Extract the (x, y) coordinate from the center of the cell holding the provided text.  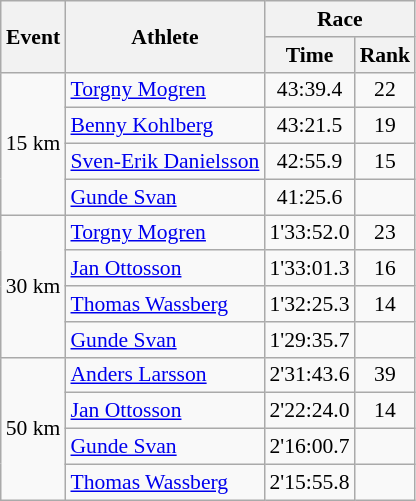
Rank (386, 55)
2'16:00.7 (309, 447)
22 (386, 90)
15 (386, 162)
2'31:43.6 (309, 375)
15 km (34, 143)
Event (34, 36)
Race (340, 19)
1'29:35.7 (309, 340)
16 (386, 269)
1'33:52.0 (309, 233)
Athlete (164, 36)
Anders Larsson (164, 375)
41:25.6 (309, 197)
43:21.5 (309, 126)
1'33:01.3 (309, 269)
Benny Kohlberg (164, 126)
2'15:55.8 (309, 482)
43:39.4 (309, 90)
2'22:24.0 (309, 411)
Time (309, 55)
42:55.9 (309, 162)
19 (386, 126)
50 km (34, 428)
30 km (34, 286)
23 (386, 233)
39 (386, 375)
Sven-Erik Danielsson (164, 162)
1'32:25.3 (309, 304)
